Scan for the cell matching the given text and deliver its (X, Y) coordinate at center. 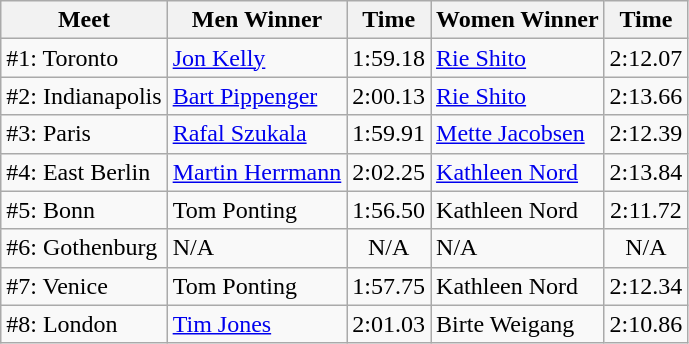
2:12.07 (646, 58)
Birte Weigang (518, 324)
#2: Indianapolis (84, 96)
2:12.34 (646, 286)
2:13.84 (646, 172)
Jon Kelly (257, 58)
#6: Gothenburg (84, 248)
Rafal Szukala (257, 134)
2:11.72 (646, 210)
Mette Jacobsen (518, 134)
#4: East Berlin (84, 172)
Bart Pippenger (257, 96)
#8: London (84, 324)
#7: Venice (84, 286)
1:56.50 (389, 210)
1:57.75 (389, 286)
Martin Herrmann (257, 172)
2:13.66 (646, 96)
2:02.25 (389, 172)
#1: Toronto (84, 58)
Women Winner (518, 20)
2:10.86 (646, 324)
#5: Bonn (84, 210)
2:00.13 (389, 96)
1:59.91 (389, 134)
Men Winner (257, 20)
#3: Paris (84, 134)
Tim Jones (257, 324)
2:01.03 (389, 324)
2:12.39 (646, 134)
1:59.18 (389, 58)
Meet (84, 20)
